Locate the cell with the specified text and output its (X, Y) center coordinate. 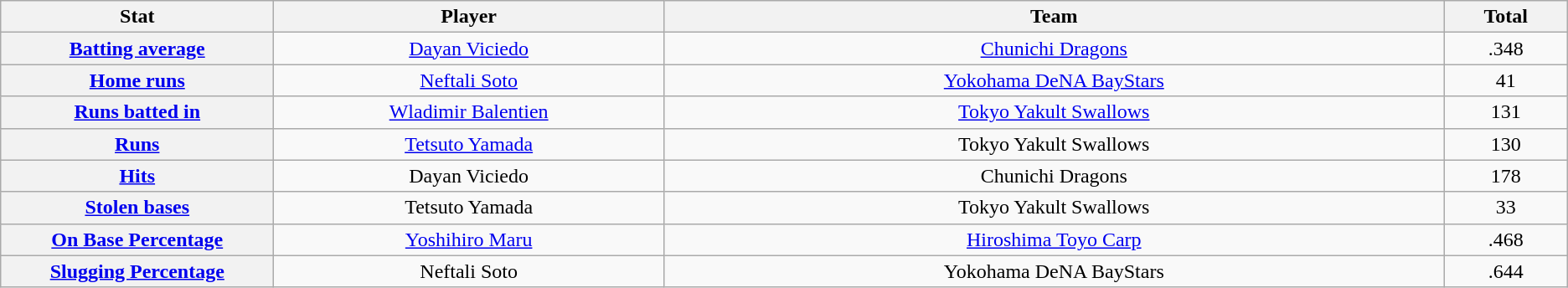
Total (1506, 17)
.468 (1506, 239)
33 (1506, 208)
.348 (1506, 49)
Hiroshima Toyo Carp (1055, 239)
Team (1055, 17)
Yoshihiro Maru (469, 239)
130 (1506, 144)
Runs (137, 144)
Wladimir Balentien (469, 112)
Stolen bases (137, 208)
Slugging Percentage (137, 271)
On Base Percentage (137, 239)
Home runs (137, 80)
Stat (137, 17)
Player (469, 17)
41 (1506, 80)
178 (1506, 176)
Runs batted in (137, 112)
Hits (137, 176)
131 (1506, 112)
.644 (1506, 271)
Batting average (137, 49)
